Detect which cell encompasses the target text, then output its (X, Y) center coordinate. 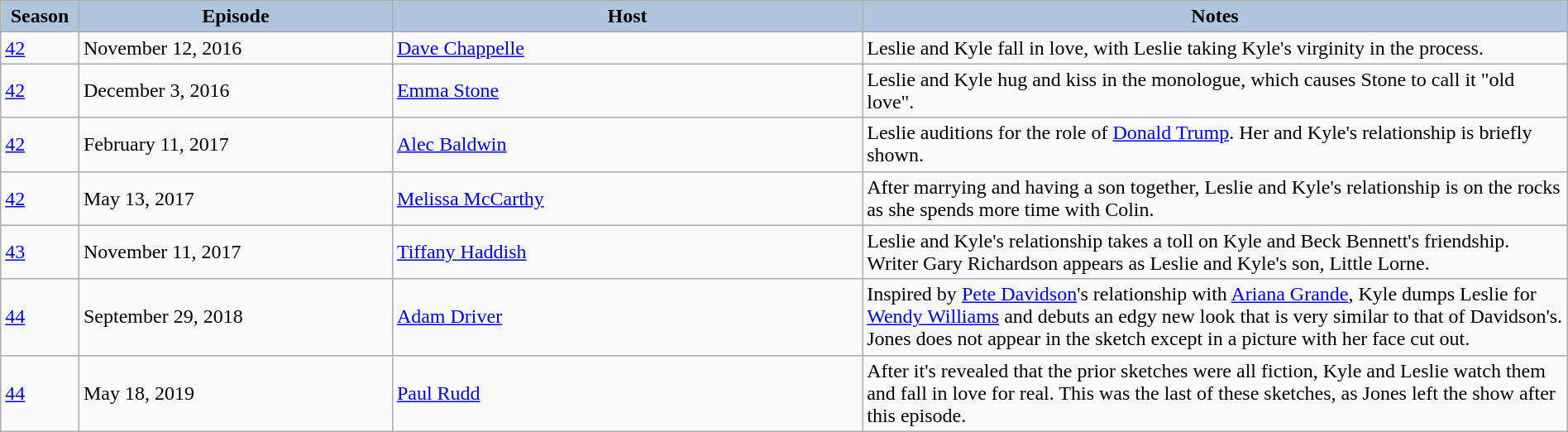
Host (627, 17)
Emma Stone (627, 91)
May 13, 2017 (235, 199)
September 29, 2018 (235, 317)
Leslie and Kyle fall in love, with Leslie taking Kyle's virginity in the process. (1216, 48)
Tiffany Haddish (627, 252)
Dave Chappelle (627, 48)
Leslie and Kyle hug and kiss in the monologue, which causes Stone to call it "old love". (1216, 91)
November 12, 2016 (235, 48)
43 (40, 252)
May 18, 2019 (235, 393)
Melissa McCarthy (627, 199)
Paul Rudd (627, 393)
November 11, 2017 (235, 252)
Notes (1216, 17)
Leslie auditions for the role of Donald Trump. Her and Kyle's relationship is briefly shown. (1216, 144)
December 3, 2016 (235, 91)
Adam Driver (627, 317)
After marrying and having a son together, Leslie and Kyle's relationship is on the rocks as she spends more time with Colin. (1216, 199)
February 11, 2017 (235, 144)
Episode (235, 17)
Alec Baldwin (627, 144)
Season (40, 17)
